Pinpoint the cell where the given text exists, returning its [X, Y] midpoint coordinate. 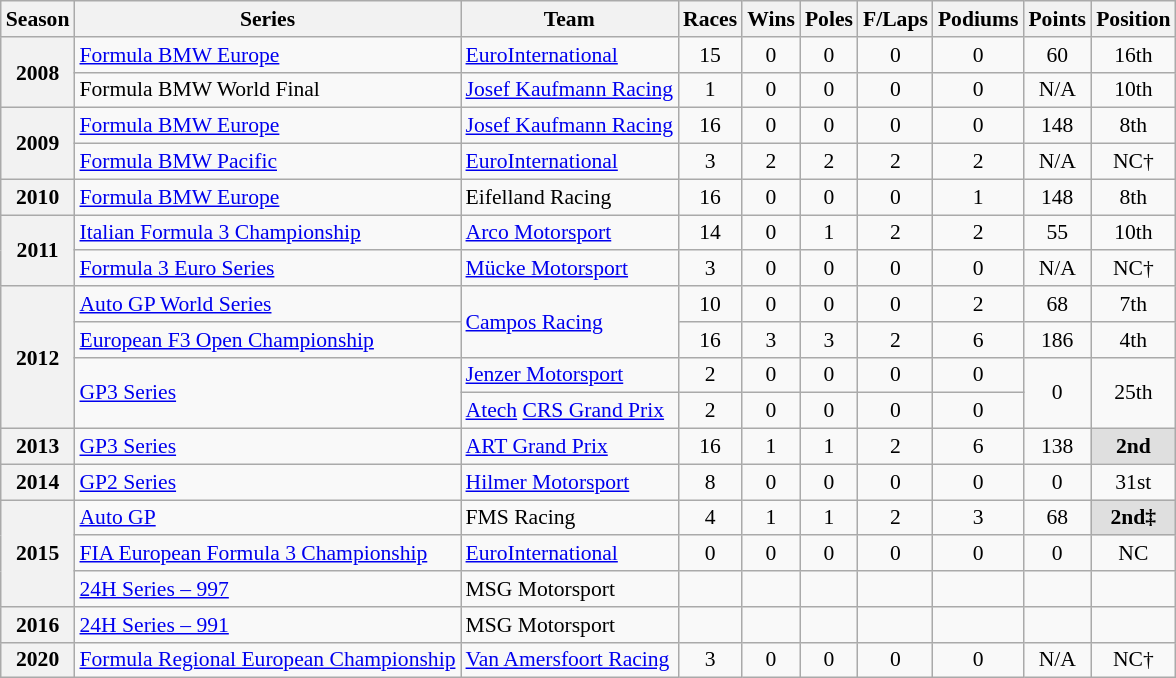
15 [710, 55]
2nd [1133, 447]
2016 [38, 625]
Atech CRS Grand Prix [569, 411]
16th [1133, 55]
2009 [38, 144]
24H Series – 997 [267, 589]
60 [1057, 55]
2nd‡ [1133, 518]
Wins [771, 19]
2014 [38, 482]
4th [1133, 340]
F/Laps [896, 19]
Italian Formula 3 Championship [267, 233]
Podiums [978, 19]
NC [1133, 554]
European F3 Open Championship [267, 340]
186 [1057, 340]
Eifelland Racing [569, 197]
24H Series – 991 [267, 625]
Series [267, 19]
FMS Racing [569, 518]
Races [710, 19]
8 [710, 482]
Points [1057, 19]
2010 [38, 197]
Formula BMW Pacific [267, 162]
2008 [38, 72]
31st [1133, 482]
Position [1133, 19]
Poles [829, 19]
2013 [38, 447]
4 [710, 518]
2012 [38, 357]
14 [710, 233]
Formula Regional European Championship [267, 660]
Auto GP World Series [267, 304]
2015 [38, 554]
Hilmer Motorsport [569, 482]
ART Grand Prix [569, 447]
Mücke Motorsport [569, 269]
55 [1057, 233]
Jenzer Motorsport [569, 375]
Van Amersfoort Racing [569, 660]
Formula 3 Euro Series [267, 269]
2011 [38, 250]
Formula BMW World Final [267, 90]
25th [1133, 392]
2020 [38, 660]
10 [710, 304]
Arco Motorsport [569, 233]
138 [1057, 447]
GP2 Series [267, 482]
Season [38, 19]
Campos Racing [569, 322]
Auto GP [267, 518]
7th [1133, 304]
FIA European Formula 3 Championship [267, 554]
Team [569, 19]
